Search for the cell housing the specified text and yield its [x, y] center coordinate. 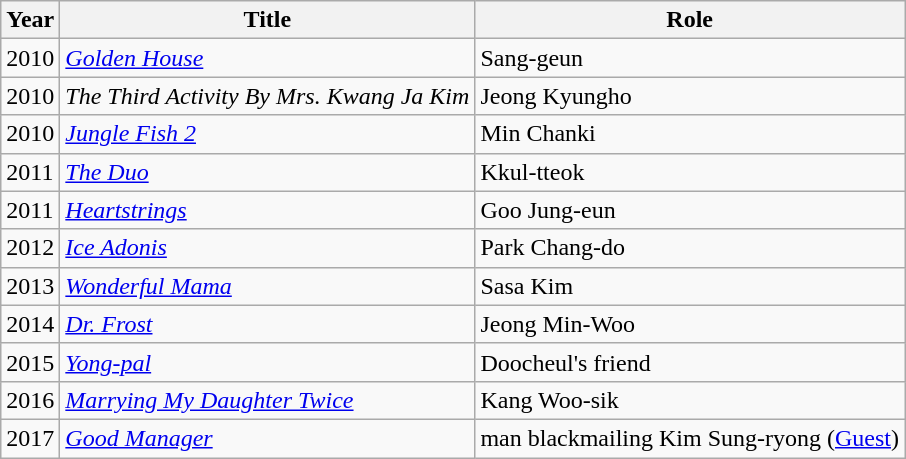
2012 [30, 248]
Golden House [268, 58]
Sang-geun [690, 58]
Role [690, 20]
Heartstrings [268, 210]
Doocheul's friend [690, 362]
Dr. Frost [268, 324]
Park Chang-do [690, 248]
Good Manager [268, 438]
2016 [30, 400]
man blackmailing Kim Sung-ryong (Guest) [690, 438]
2015 [30, 362]
Kkul-tteok [690, 172]
Ice Adonis [268, 248]
Jeong Min-Woo [690, 324]
Yong-pal [268, 362]
Jeong Kyungho [690, 96]
2013 [30, 286]
Sasa Kim [690, 286]
Kang Woo-sik [690, 400]
2014 [30, 324]
The Duo [268, 172]
2017 [30, 438]
Title [268, 20]
The Third Activity By Mrs. Kwang Ja Kim [268, 96]
Marrying My Daughter Twice [268, 400]
Jungle Fish 2 [268, 134]
Year [30, 20]
Wonderful Mama [268, 286]
Min Chanki [690, 134]
Goo Jung-eun [690, 210]
